Identify which cell holds the provided text, then report its (x, y) central coordinate. 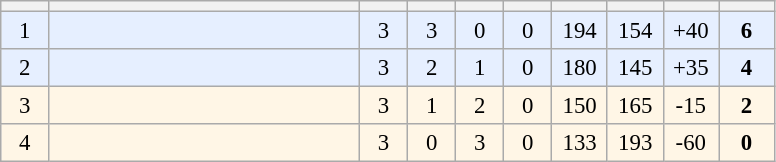
-60 (691, 143)
150 (580, 106)
+35 (691, 68)
6 (747, 31)
165 (635, 106)
+40 (691, 31)
-15 (691, 106)
133 (580, 143)
180 (580, 68)
154 (635, 31)
145 (635, 68)
193 (635, 143)
194 (580, 31)
